Identify which cell holds the provided text, then report its [x, y] central coordinate. 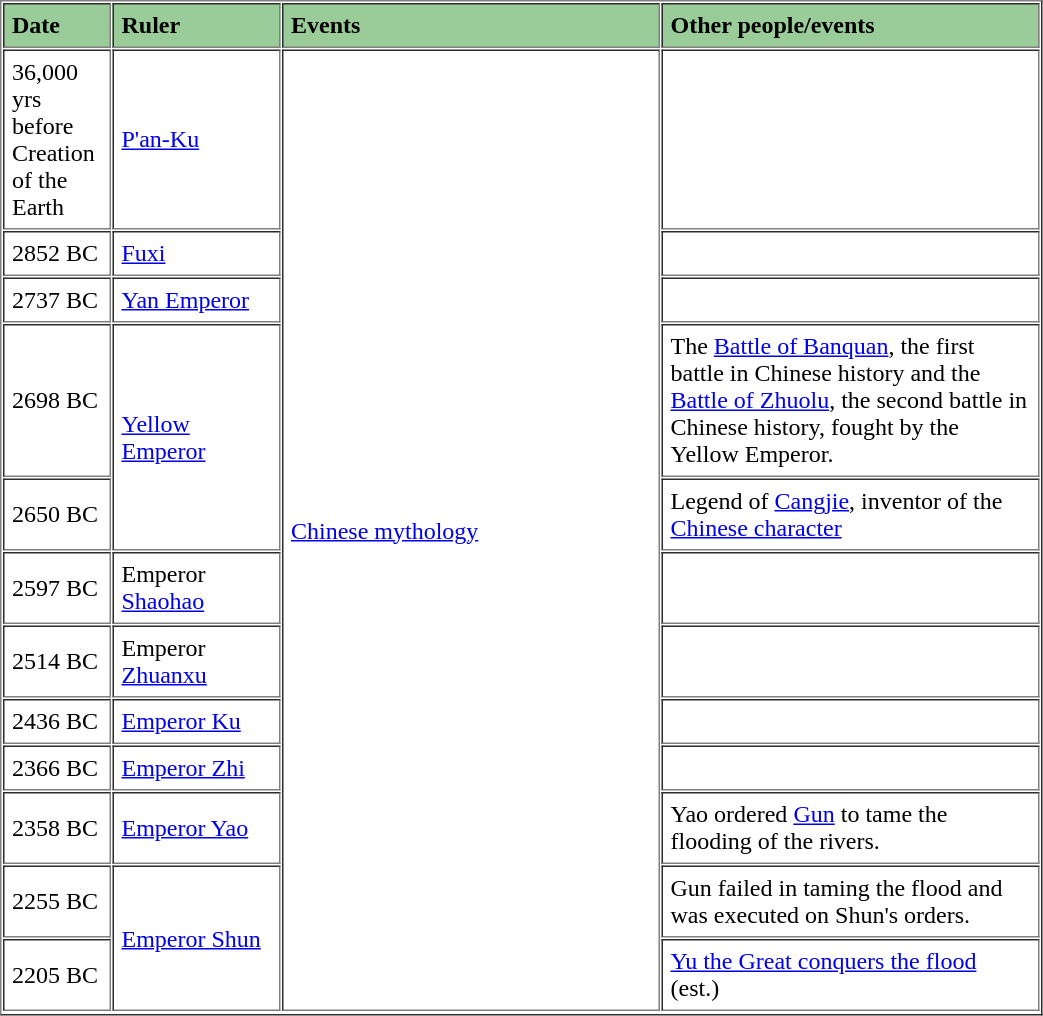
Chinese mythology [471, 531]
Yellow Emperor [196, 437]
2737 BC [57, 300]
Emperor Zhi [196, 768]
Yu the Great conquers the flood (est.) [851, 975]
Events [471, 26]
Emperor Shun [196, 939]
Fuxi [196, 254]
Emperor Ku [196, 722]
2205 BC [57, 975]
Gun failed in taming the flood and was executed on Shun's orders. [851, 902]
2597 BC [57, 588]
Emperor Shaohao [196, 588]
36,000 yrs before Creation of the Earth [57, 140]
2358 BC [57, 828]
2650 BC [57, 514]
Emperor Yao [196, 828]
Emperor Zhuanxu [196, 662]
P'an-Ku [196, 140]
2366 BC [57, 768]
2852 BC [57, 254]
Yan Emperor [196, 300]
2698 BC [57, 400]
Yao ordered Gun to tame the flooding of the rivers. [851, 828]
2255 BC [57, 902]
Ruler [196, 26]
Other people/events [851, 26]
Legend of Cangjie, inventor of the Chinese character [851, 514]
Date [57, 26]
2436 BC [57, 722]
2514 BC [57, 662]
